Output the (x, y) coordinate of the center of the cell containing the given text.  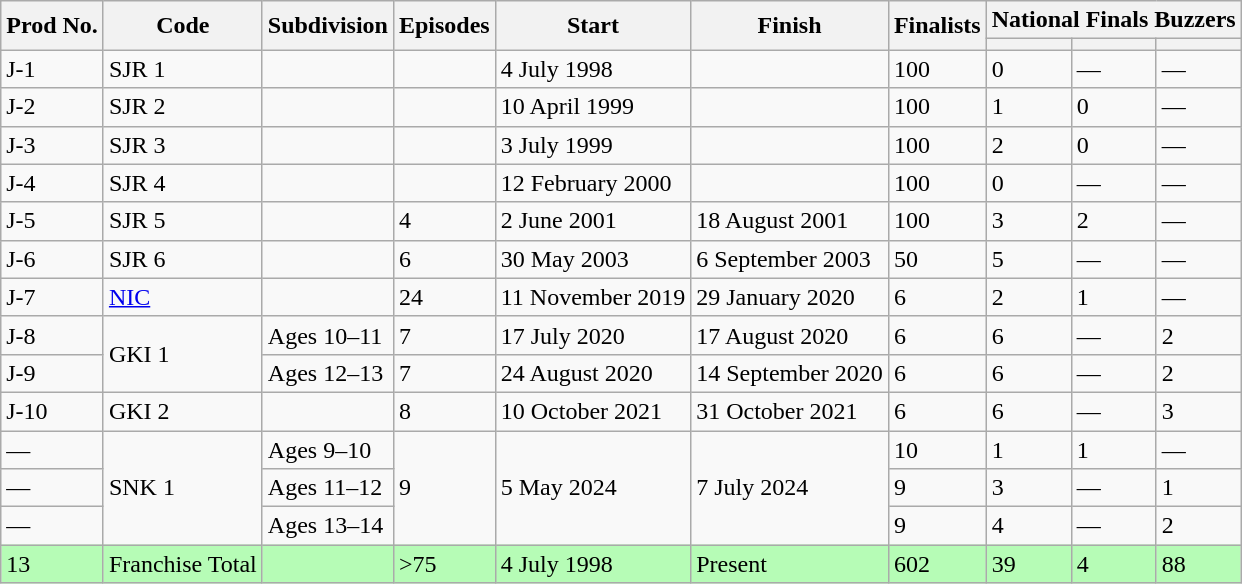
SJR 4 (182, 183)
24 (444, 297)
39 (1028, 564)
Franchise Total (182, 564)
SJR 5 (182, 221)
SJR 2 (182, 107)
88 (1198, 564)
12 February 2000 (592, 183)
Ages 10–11 (328, 335)
31 October 2021 (790, 411)
11 November 2019 (592, 297)
Ages 11–12 (328, 488)
J-6 (52, 259)
Episodes (444, 26)
8 (444, 411)
GKI 2 (182, 411)
17 July 2020 (592, 335)
J-10 (52, 411)
J-4 (52, 183)
50 (937, 259)
J-9 (52, 373)
30 May 2003 (592, 259)
J-1 (52, 69)
SJR 1 (182, 69)
24 August 2020 (592, 373)
Ages 13–14 (328, 526)
J-3 (52, 145)
Ages 9–10 (328, 449)
6 September 2003 (790, 259)
10 April 1999 (592, 107)
Ages 12–13 (328, 373)
J-7 (52, 297)
10 October 2021 (592, 411)
Start (592, 26)
J-2 (52, 107)
>75 (444, 564)
J-5 (52, 221)
NIC (182, 297)
Code (182, 26)
5 May 2024 (592, 487)
SJR 3 (182, 145)
602 (937, 564)
SJR 6 (182, 259)
29 January 2020 (790, 297)
3 July 1999 (592, 145)
GKI 1 (182, 354)
13 (52, 564)
National Finals Buzzers (1114, 20)
18 August 2001 (790, 221)
7 July 2024 (790, 487)
Subdivision (328, 26)
10 (937, 449)
Prod No. (52, 26)
Finalists (937, 26)
SNK 1 (182, 487)
Finish (790, 26)
17 August 2020 (790, 335)
2 June 2001 (592, 221)
J-8 (52, 335)
14 September 2020 (790, 373)
5 (1028, 259)
Present (790, 564)
